Search for the cell housing the specified text and yield its [x, y] center coordinate. 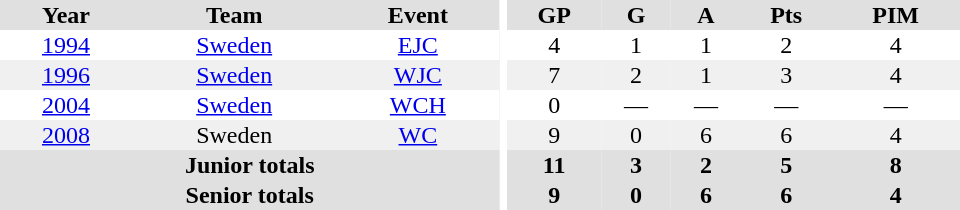
Team [234, 15]
7 [554, 75]
1996 [66, 75]
EJC [418, 45]
Pts [786, 15]
11 [554, 165]
WCH [418, 105]
5 [786, 165]
2008 [66, 135]
G [636, 15]
Event [418, 15]
Year [66, 15]
GP [554, 15]
8 [896, 165]
Junior totals [250, 165]
Senior totals [250, 195]
PIM [896, 15]
1994 [66, 45]
A [706, 15]
WC [418, 135]
2004 [66, 105]
WJC [418, 75]
